Return (x, y) of the center of cell containing provided text 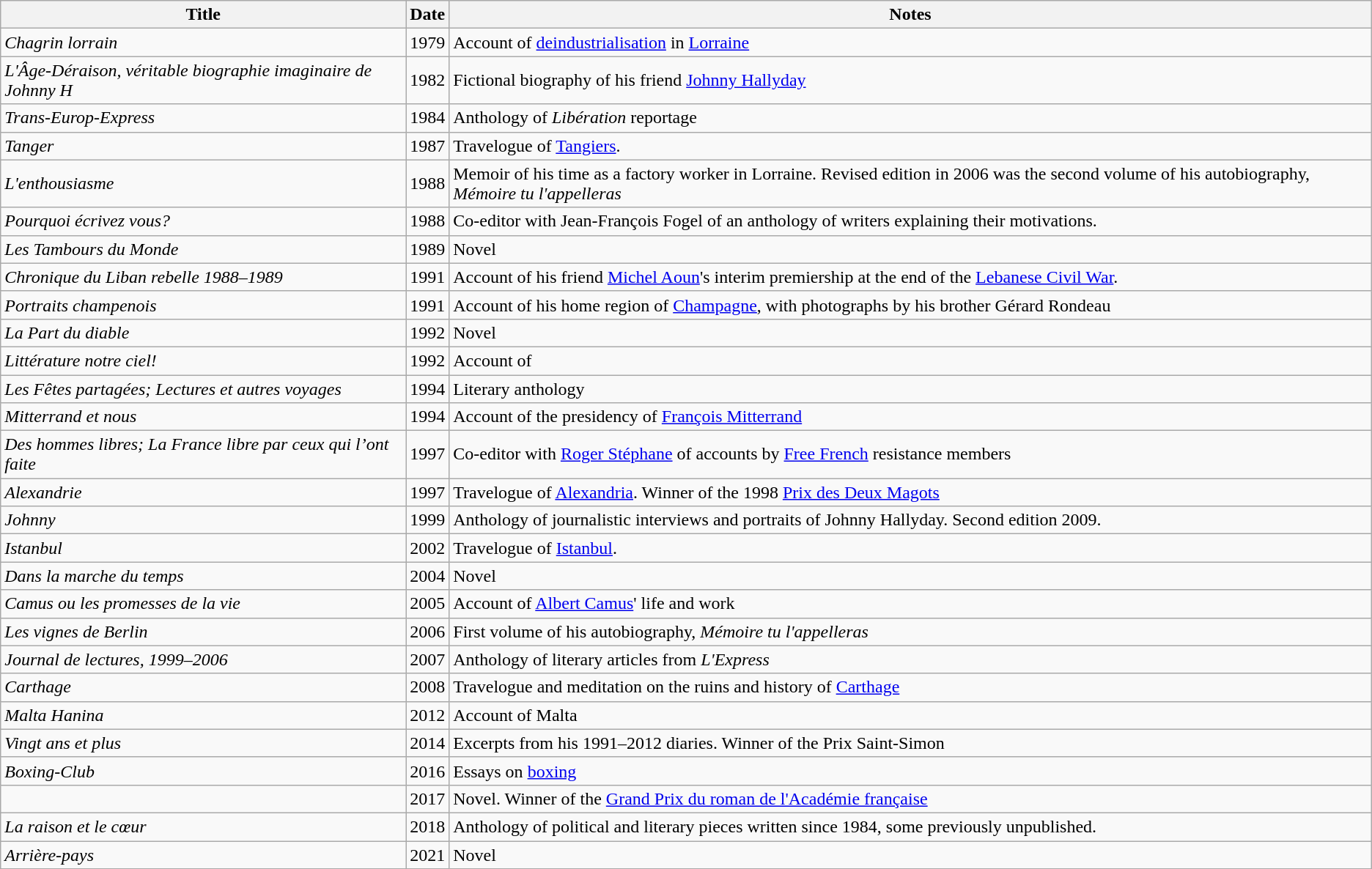
Travelogue of Tangiers. (910, 146)
Co-editor with Jean-François Fogel of an anthology of writers explaining their motivations. (910, 221)
1984 (428, 118)
Arrière-pays (204, 855)
Anthology of Libération reportage (910, 118)
Account of his home region of Champagne, with photographs by his brother Gérard Rondeau (910, 305)
Camus ou les promesses de la vie (204, 604)
Co-editor with Roger Stéphane of accounts by Free French resistance members (910, 454)
2007 (428, 659)
Johnny (204, 520)
1989 (428, 249)
Des hommes libres; La France libre par ceux qui l’ont faite (204, 454)
Travelogue of Alexandria. Winner of the 1998 Prix des Deux Magots (910, 492)
1979 (428, 42)
Portraits champenois (204, 305)
Anthology of political and literary pieces written since 1984, some previously unpublished. (910, 827)
Travelogue of Istanbul. (910, 548)
Memoir of his time as a factory worker in Lorraine. Revised edition in 2006 was the second volume of his autobiography, Mémoire tu l'appelleras (910, 183)
Date (428, 15)
2008 (428, 687)
2014 (428, 743)
Alexandrie (204, 492)
2018 (428, 827)
Title (204, 15)
Pourquoi écrivez vous? (204, 221)
Account of the presidency of François Mitterrand (910, 417)
1982 (428, 81)
Account of Malta (910, 715)
Account of (910, 360)
Istanbul (204, 548)
Chronique du Liban rebelle 1988–1989 (204, 277)
Fictional biography of his friend Johnny Hallyday (910, 81)
Mitterrand et nous (204, 417)
Les Fêtes partagées; Lectures et autres voyages (204, 389)
Les Tambours du Monde (204, 249)
Dans la marche du temps (204, 576)
Novel. Winner of the Grand Prix du roman de l'Académie française (910, 799)
Tanger (204, 146)
Vingt ans et plus (204, 743)
2006 (428, 632)
Anthology of literary articles from L'Express (910, 659)
Journal de lectures, 1999–2006 (204, 659)
Malta Hanina (204, 715)
2005 (428, 604)
Boxing-Club (204, 771)
Carthage (204, 687)
2004 (428, 576)
2002 (428, 548)
Travelogue and meditation on the ruins and history of Carthage (910, 687)
L'Âge-Déraison, véritable biographie imaginaire de Johnny H (204, 81)
L'enthousiasme (204, 183)
Trans-Europ-Express (204, 118)
La Part du diable (204, 333)
2012 (428, 715)
First volume of his autobiography, Mémoire tu l'appelleras (910, 632)
Anthology of journalistic interviews and portraits of Johnny Hallyday. Second edition 2009. (910, 520)
2021 (428, 855)
Les vignes de Berlin (204, 632)
Account of Albert Camus' life and work (910, 604)
Littérature notre ciel! (204, 360)
2016 (428, 771)
Account of deindustrialisation in Lorraine (910, 42)
Chagrin lorrain (204, 42)
Notes (910, 15)
Essays on boxing (910, 771)
1987 (428, 146)
1999 (428, 520)
Account of his friend Michel Aoun's interim premiership at the end of the Lebanese Civil War. (910, 277)
Literary anthology (910, 389)
2017 (428, 799)
La raison et le cœur (204, 827)
Excerpts from his 1991–2012 diaries. Winner of the Prix Saint-Simon (910, 743)
